Provide the [x, y] coordinate of the cell's center where the given text is located.  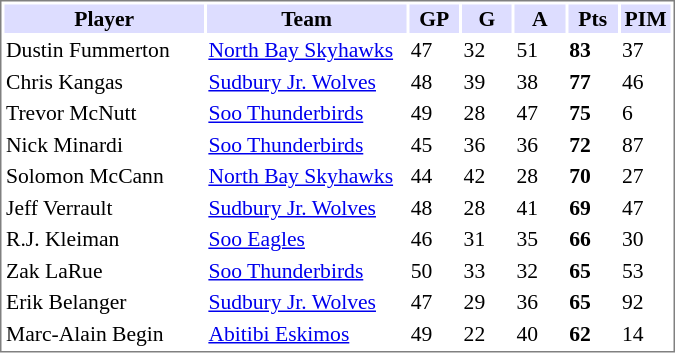
77 [593, 82]
40 [540, 334]
Nick Minardi [104, 144]
Jeff Verrault [104, 208]
Dustin Fummerton [104, 50]
14 [646, 334]
22 [487, 334]
R.J. Kleiman [104, 239]
G [487, 18]
66 [593, 239]
29 [487, 302]
69 [593, 208]
Soo Eagles [306, 239]
Pts [593, 18]
35 [540, 239]
Chris Kangas [104, 82]
Erik Belanger [104, 302]
Player [104, 18]
Solomon McCann [104, 176]
50 [434, 270]
45 [434, 144]
Marc-Alain Begin [104, 334]
Team [306, 18]
Abitibi Eskimos [306, 334]
6 [646, 113]
PIM [646, 18]
41 [540, 208]
92 [646, 302]
30 [646, 239]
87 [646, 144]
42 [487, 176]
GP [434, 18]
62 [593, 334]
75 [593, 113]
83 [593, 50]
44 [434, 176]
Zak LaRue [104, 270]
39 [487, 82]
53 [646, 270]
70 [593, 176]
72 [593, 144]
31 [487, 239]
51 [540, 50]
37 [646, 50]
38 [540, 82]
27 [646, 176]
A [540, 18]
Trevor McNutt [104, 113]
33 [487, 270]
